For the text-containing cell, return its midpoint in (x, y) coordinate format. 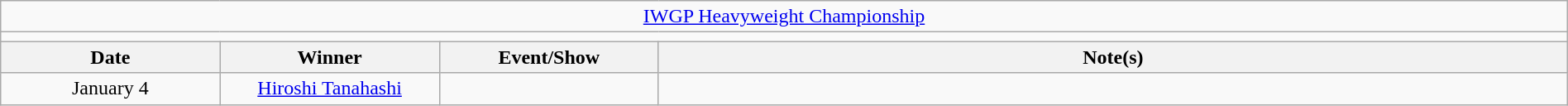
Date (111, 57)
Winner (329, 57)
Event/Show (549, 57)
Note(s) (1113, 57)
IWGP Heavyweight Championship (784, 17)
Hiroshi Tanahashi (329, 89)
January 4 (111, 89)
